Find where the given text appears and provide that cell's center as (x, y) coordinate. 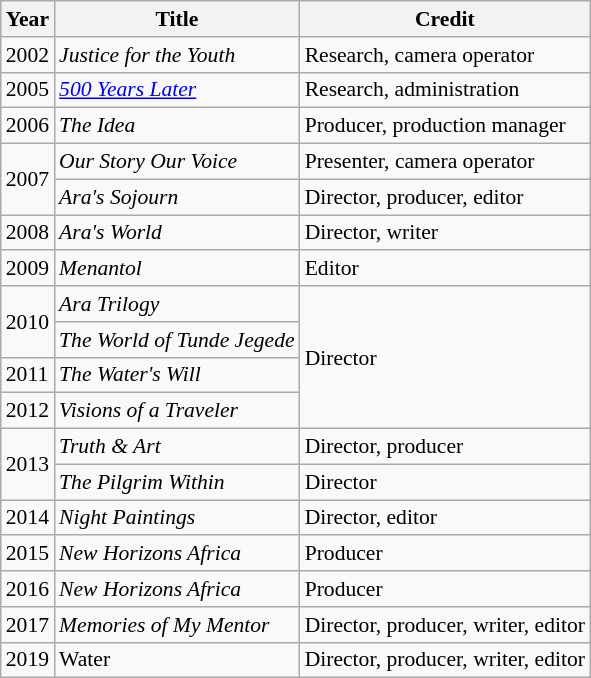
Night Paintings (177, 518)
Presenter, camera operator (445, 162)
2014 (28, 518)
2005 (28, 90)
The Water's Will (177, 375)
Justice for the Youth (177, 55)
2011 (28, 375)
The World of Tunde Jegede (177, 340)
2010 (28, 322)
Director, editor (445, 518)
Water (177, 660)
2015 (28, 554)
Research, camera operator (445, 55)
2013 (28, 464)
500 Years Later (177, 90)
Producer, production manager (445, 126)
2008 (28, 233)
Menantol (177, 269)
Ara Trilogy (177, 304)
Credit (445, 19)
Our Story Our Voice (177, 162)
Editor (445, 269)
2012 (28, 411)
2016 (28, 589)
2002 (28, 55)
Truth & Art (177, 447)
2017 (28, 625)
Year (28, 19)
2006 (28, 126)
Director, writer (445, 233)
The Idea (177, 126)
Director, producer, editor (445, 197)
Director, producer (445, 447)
2007 (28, 180)
Research, administration (445, 90)
2009 (28, 269)
Title (177, 19)
2019 (28, 660)
Memories of My Mentor (177, 625)
Ara's Sojourn (177, 197)
Visions of a Traveler (177, 411)
The Pilgrim Within (177, 482)
Ara's World (177, 233)
